Pinpoint the cell where the given text exists, returning its (X, Y) midpoint coordinate. 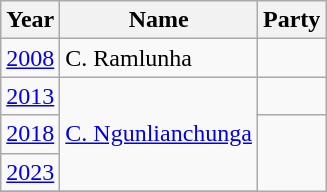
C. Ngunlianchunga (159, 134)
Year (30, 20)
2018 (30, 134)
2023 (30, 172)
Name (159, 20)
2008 (30, 58)
C. Ramlunha (159, 58)
Party (292, 20)
2013 (30, 96)
